Search for the cell housing the specified text and yield its [x, y] center coordinate. 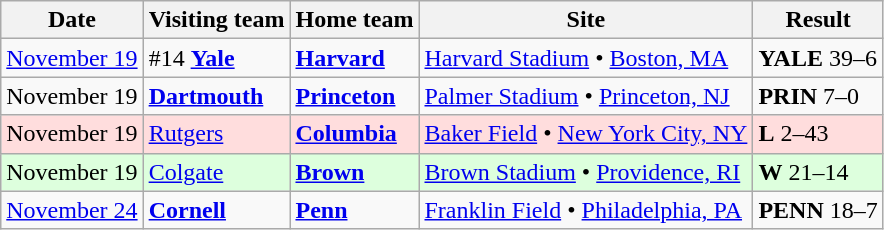
Site [586, 20]
November 24 [72, 210]
Baker Field • New York City, NY [586, 134]
Palmer Stadium • Princeton, NJ [586, 96]
Franklin Field • Philadelphia, PA [586, 210]
YALE 39–6 [818, 58]
Visiting team [216, 20]
Home team [354, 20]
Result [818, 20]
PRIN 7–0 [818, 96]
Date [72, 20]
PENN 18–7 [818, 210]
W 21–14 [818, 172]
Harvard Stadium • Boston, MA [586, 58]
Cornell [216, 210]
Harvard [354, 58]
Penn [354, 210]
L 2–43 [818, 134]
#14 Yale [216, 58]
Columbia [354, 134]
Princeton [354, 96]
Dartmouth [216, 96]
Colgate [216, 172]
Brown [354, 172]
Rutgers [216, 134]
Brown Stadium • Providence, RI [586, 172]
